Find where the given text appears and provide that cell's center as (x, y) coordinate. 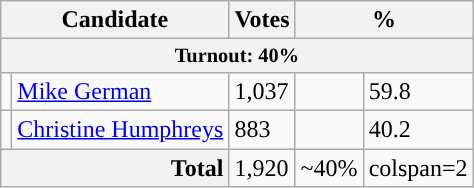
~40% (329, 168)
Christine Humphreys (120, 130)
Turnout: 40% (237, 56)
1,037 (262, 91)
59.8 (418, 91)
colspan=2 (418, 168)
Votes (262, 20)
% (384, 20)
Mike German (120, 91)
Total (115, 168)
1,920 (262, 168)
40.2 (418, 130)
Candidate (115, 20)
883 (262, 130)
